Extract the (x, y) coordinate from the center of the cell holding the provided text.  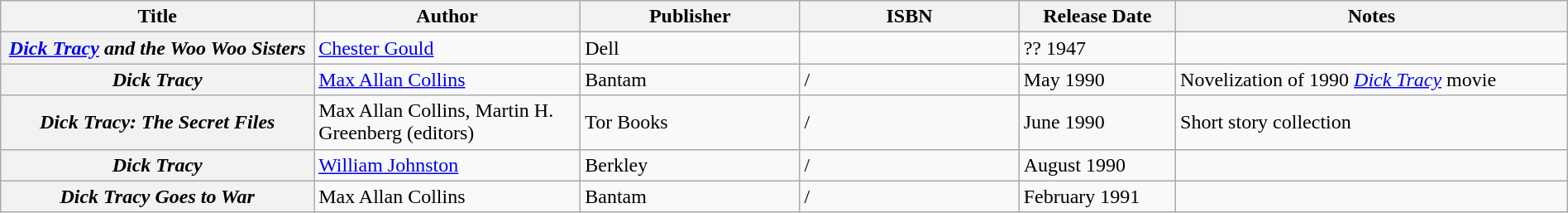
Berkley (690, 165)
Max Allan Collins, Martin H. Greenberg (editors) (447, 123)
June 1990 (1097, 123)
February 1991 (1097, 196)
Release Date (1097, 17)
Short story collection (1372, 123)
Dick Tracy Goes to War (157, 196)
Novelization of 1990 Dick Tracy movie (1372, 80)
August 1990 (1097, 165)
ISBN (910, 17)
Publisher (690, 17)
Author (447, 17)
Title (157, 17)
?? 1947 (1097, 48)
William Johnston (447, 165)
Tor Books (690, 123)
Chester Gould (447, 48)
Dick Tracy and the Woo Woo Sisters (157, 48)
May 1990 (1097, 80)
Dick Tracy: The Secret Files (157, 123)
Notes (1372, 17)
Dell (690, 48)
